Detect which cell encompasses the target text, then output its (X, Y) center coordinate. 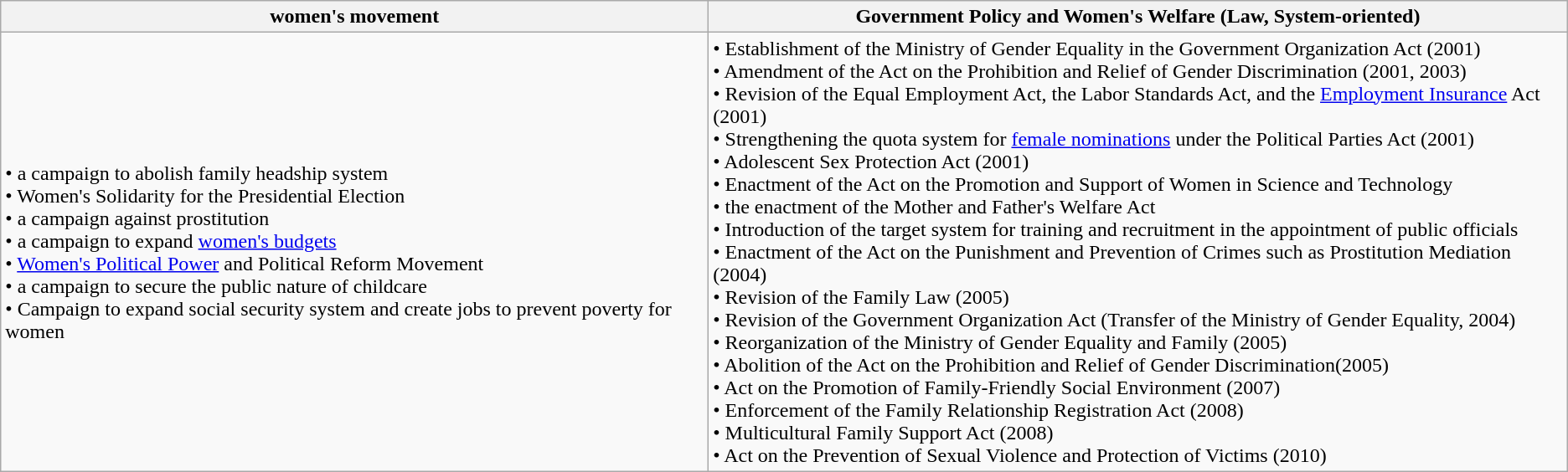
women's movement (355, 17)
Government Policy and Women's Welfare (Law, System-oriented) (1138, 17)
